Provide the (X, Y) coordinate of the cell's center where the given text is located.  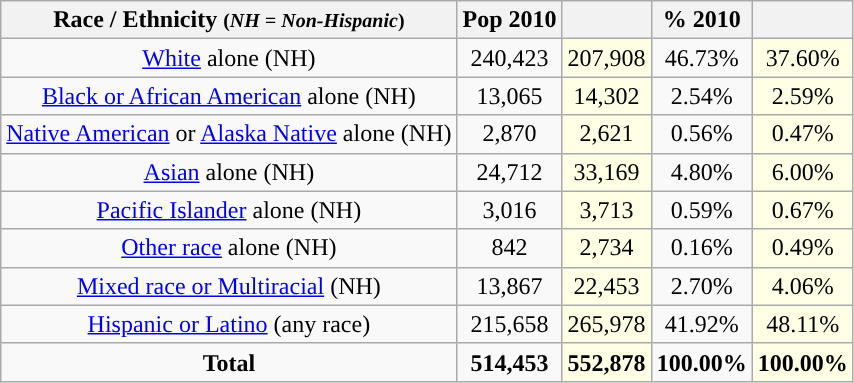
White alone (NH) (229, 58)
13,065 (510, 96)
Mixed race or Multiracial (NH) (229, 286)
207,908 (606, 58)
552,878 (606, 362)
33,169 (606, 172)
514,453 (510, 362)
Native American or Alaska Native alone (NH) (229, 134)
Pop 2010 (510, 20)
240,423 (510, 58)
265,978 (606, 324)
22,453 (606, 286)
Other race alone (NH) (229, 248)
215,658 (510, 324)
0.47% (802, 134)
842 (510, 248)
2,734 (606, 248)
4.06% (802, 286)
3,713 (606, 210)
0.16% (702, 248)
0.49% (802, 248)
48.11% (802, 324)
46.73% (702, 58)
Total (229, 362)
0.59% (702, 210)
Pacific Islander alone (NH) (229, 210)
2,870 (510, 134)
13,867 (510, 286)
6.00% (802, 172)
2,621 (606, 134)
2.54% (702, 96)
14,302 (606, 96)
3,016 (510, 210)
0.56% (702, 134)
4.80% (702, 172)
24,712 (510, 172)
Asian alone (NH) (229, 172)
37.60% (802, 58)
2.70% (702, 286)
Race / Ethnicity (NH = Non-Hispanic) (229, 20)
% 2010 (702, 20)
2.59% (802, 96)
41.92% (702, 324)
0.67% (802, 210)
Black or African American alone (NH) (229, 96)
Hispanic or Latino (any race) (229, 324)
